Identify which cell holds the provided text, then report its (x, y) central coordinate. 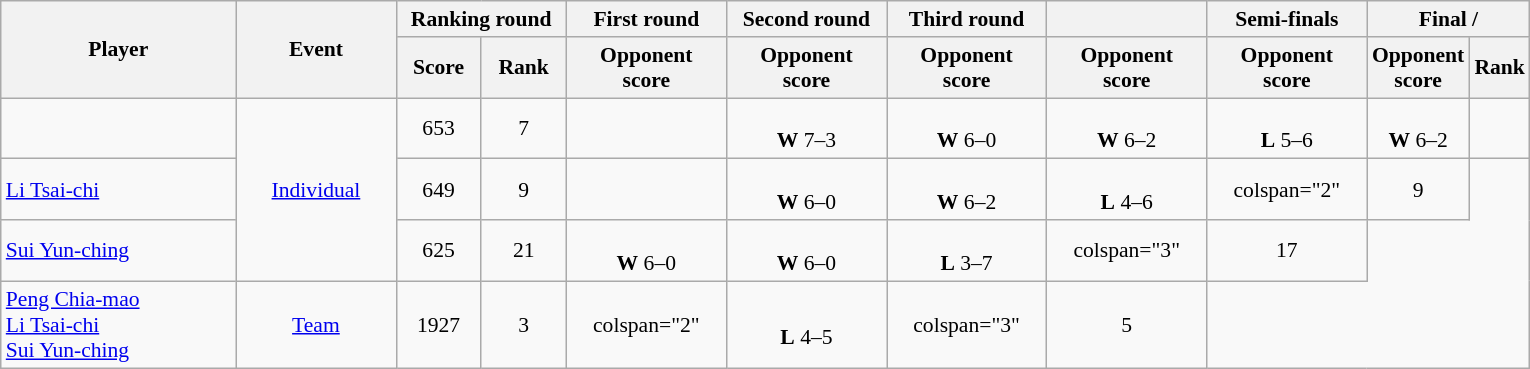
Score (438, 68)
1927 (438, 324)
625 (438, 250)
Individual (316, 190)
First round (646, 19)
3 (524, 324)
L 4–5 (806, 324)
L 4–6 (1127, 190)
5 (1127, 324)
Sui Yun-ching (118, 250)
L 5–6 (1287, 128)
21 (524, 250)
Player (118, 50)
7 (524, 128)
Second round (806, 19)
Peng Chia-maoLi Tsai-chiSui Yun-ching (118, 324)
W 7–3 (806, 128)
Semi-finals (1287, 19)
17 (1287, 250)
649 (438, 190)
Event (316, 50)
Third round (966, 19)
Ranking round (481, 19)
653 (438, 128)
Final / (1448, 19)
Team (316, 324)
L 3–7 (966, 250)
Li Tsai-chi (118, 190)
